Provide the [X, Y] coordinate of the cell's center where the given text is located.  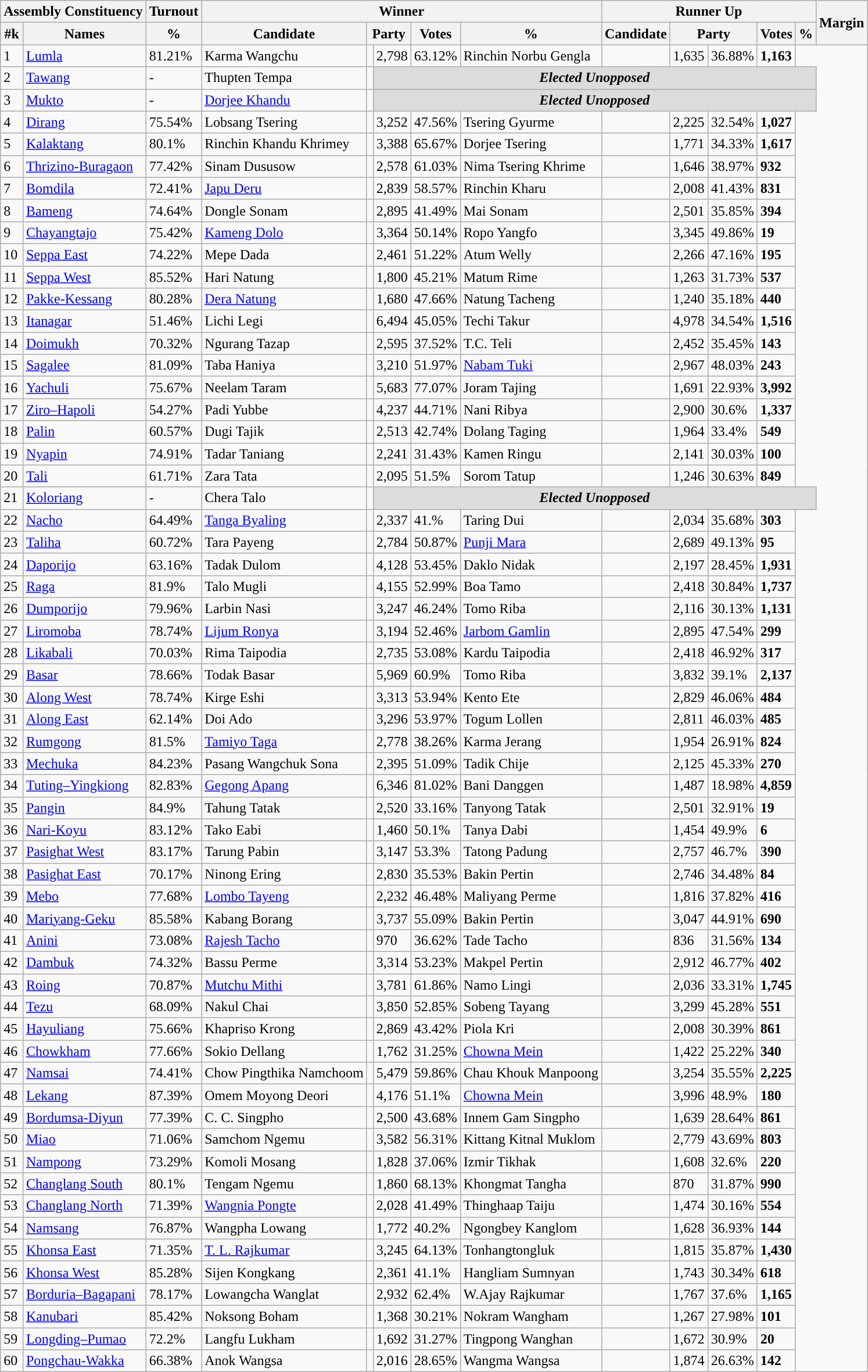
Hangliam Sumnyan [531, 1272]
56 [12, 1272]
299 [776, 631]
4,978 [689, 321]
54.27% [174, 410]
46 [12, 1051]
2,578 [392, 166]
44 [12, 1007]
Ninong Ering [284, 874]
1,430 [776, 1250]
#k [12, 34]
51.46% [174, 321]
28.64% [732, 1117]
Palin [84, 432]
25.22% [732, 1051]
2,361 [392, 1272]
Natung Tacheng [531, 299]
Sorom Tatup [531, 476]
Chow Pingthika Namchoom [284, 1073]
5 [12, 144]
2,689 [689, 542]
Khonsa West [84, 1272]
84.9% [174, 808]
35.18% [732, 299]
41.43% [732, 188]
44.71% [436, 410]
73.29% [174, 1162]
77.42% [174, 166]
Lombo Tayeng [284, 896]
Pangin [84, 808]
Kalaktang [84, 144]
Nabam Tuki [531, 366]
2,757 [689, 852]
35.85% [732, 210]
45 [12, 1029]
Rajesh Tacho [284, 940]
46.24% [436, 608]
Yachuli [84, 388]
45.21% [436, 277]
77.68% [174, 896]
34 [12, 786]
1,680 [392, 299]
440 [776, 299]
81.21% [174, 56]
2,141 [689, 454]
Pakke-Kessang [84, 299]
Nyapin [84, 454]
Bameng [84, 210]
Piola Kri [531, 1029]
74.64% [174, 210]
1,745 [776, 985]
41 [12, 940]
83.12% [174, 830]
1,743 [689, 1272]
13 [12, 321]
Boa Tamo [531, 586]
3,252 [392, 122]
34.48% [732, 874]
41.1% [436, 1272]
1,828 [392, 1162]
60 [12, 1361]
51 [12, 1162]
14 [12, 343]
Mepe Dada [284, 255]
Todak Basar [284, 675]
Tuting–Yingkiong [84, 786]
85.58% [174, 918]
4,176 [392, 1095]
49 [12, 1117]
2,798 [392, 56]
2,028 [392, 1206]
24 [12, 564]
Mai Sonam [531, 210]
195 [776, 255]
Tanyong Tatak [531, 808]
46.92% [732, 653]
3,364 [392, 232]
5,683 [392, 388]
1,692 [392, 1338]
68.09% [174, 1007]
Thinghaap Taiju [531, 1206]
Tsering Gyurme [531, 122]
39 [12, 896]
17 [12, 410]
Thrizino-Buragaon [84, 166]
2,266 [689, 255]
26.91% [732, 741]
30.84% [732, 586]
1,516 [776, 321]
4,859 [776, 786]
2,912 [689, 962]
Mebo [84, 896]
62.4% [436, 1294]
Ngongbey Kanglom [531, 1228]
11 [12, 277]
34.33% [732, 144]
1,931 [776, 564]
101 [776, 1316]
3,299 [689, 1007]
Tonhangtongluk [531, 1250]
55.09% [436, 918]
53.23% [436, 962]
Tezu [84, 1007]
Longding–Pumao [84, 1338]
35 [12, 808]
Nacho [84, 520]
Tatong Padung [531, 852]
1,737 [776, 586]
Sokio Dellang [284, 1051]
Pasighat East [84, 874]
74.32% [174, 962]
1,263 [689, 277]
Kittang Kitnal Muklom [531, 1140]
74.41% [174, 1073]
Seppa West [84, 277]
63.16% [174, 564]
Tadar Taniang [284, 454]
83.17% [174, 852]
18.98% [732, 786]
46.03% [732, 719]
30.63% [732, 476]
1,337 [776, 410]
Nampong [84, 1162]
836 [689, 940]
Lekang [84, 1095]
317 [776, 653]
50.1% [436, 830]
70.17% [174, 874]
1,815 [689, 1250]
1,267 [689, 1316]
143 [776, 343]
35.45% [732, 343]
Nani Ribya [531, 410]
Dumporijo [84, 608]
28 [12, 653]
22.93% [732, 388]
52.46% [436, 631]
4,155 [392, 586]
Togum Lollen [531, 719]
Mukto [84, 100]
49.86% [732, 232]
Khonsa East [84, 1250]
Karma Wangchu [284, 56]
2,461 [392, 255]
75.67% [174, 388]
70.03% [174, 653]
Tanga Byaling [284, 520]
2,595 [392, 343]
T. L. Rajkumar [284, 1250]
65.67% [436, 144]
26 [12, 608]
2,197 [689, 564]
26.63% [732, 1361]
Raga [84, 586]
9 [12, 232]
47.56% [436, 122]
3,388 [392, 144]
Kanubari [84, 1316]
2,016 [392, 1361]
Daporijo [84, 564]
Namo Lingi [531, 985]
Lichi Legi [284, 321]
Wangnia Pongte [284, 1206]
3,781 [392, 985]
Lowangcha Wanglat [284, 1294]
51.1% [436, 1095]
1,422 [689, 1051]
2,779 [689, 1140]
Neelam Taram [284, 388]
80.28% [174, 299]
8 [12, 210]
38.97% [732, 166]
33 [12, 764]
Gegong Apang [284, 786]
31.87% [732, 1184]
Padi Yubbe [284, 410]
1,628 [689, 1228]
4,237 [392, 410]
43 [12, 985]
Talo Mugli [284, 586]
30.6% [732, 410]
45.05% [436, 321]
49.13% [732, 542]
340 [776, 1051]
2,513 [392, 432]
690 [776, 918]
2,452 [689, 343]
554 [776, 1206]
1,635 [689, 56]
Khongmat Tangha [531, 1184]
3,245 [392, 1250]
Ziro–Hapoli [84, 410]
3,194 [392, 631]
Tahung Tatak [284, 808]
Basar [84, 675]
77.66% [174, 1051]
Tengam Ngemu [284, 1184]
72.2% [174, 1338]
270 [776, 764]
53.45% [436, 564]
50.87% [436, 542]
Khapriso Krong [284, 1029]
Ngurang Tazap [284, 343]
85.42% [174, 1316]
51.22% [436, 255]
Thupten Tempa [284, 78]
59 [12, 1338]
Kabang Borang [284, 918]
Lobsang Tsering [284, 122]
1,246 [689, 476]
1,460 [392, 830]
71.06% [174, 1140]
52.99% [436, 586]
84 [776, 874]
35.53% [436, 874]
1,672 [689, 1338]
71.39% [174, 1206]
47 [12, 1073]
Pasighat West [84, 852]
2,735 [392, 653]
2,137 [776, 675]
74.91% [174, 454]
Along East [84, 719]
48.03% [732, 366]
2,241 [392, 454]
Liromoba [84, 631]
Namsang [84, 1228]
Taliha [84, 542]
T.C. Teli [531, 343]
78.66% [174, 675]
81.5% [174, 741]
95 [776, 542]
549 [776, 432]
Dera Natung [284, 299]
4,128 [392, 564]
30 [12, 697]
Chau Khouk Manpoong [531, 1073]
Nokram Wangham [531, 1316]
77.39% [174, 1117]
Chera Talo [284, 498]
3,047 [689, 918]
2,784 [392, 542]
2,829 [689, 697]
1,800 [392, 277]
30.39% [732, 1029]
Sobeng Tayang [531, 1007]
870 [689, 1184]
2,036 [689, 985]
47.66% [436, 299]
Langfu Lukham [284, 1338]
537 [776, 277]
Wangpha Lowang [284, 1228]
53.94% [436, 697]
3,210 [392, 366]
1,691 [689, 388]
1,368 [392, 1316]
61.86% [436, 985]
990 [776, 1184]
1,767 [689, 1294]
30.16% [732, 1206]
58 [12, 1316]
Bomdila [84, 188]
Kirge Eshi [284, 697]
56.31% [436, 1140]
Wangma Wangsa [531, 1361]
47.16% [732, 255]
39.1% [732, 675]
47.54% [732, 631]
41.% [436, 520]
1,131 [776, 608]
Changlang South [84, 1184]
Tarung Pabin [284, 852]
Koloriang [84, 498]
Kento Ete [531, 697]
68.13% [436, 1184]
30.13% [732, 608]
2,095 [392, 476]
Mariyang-Geku [84, 918]
Techi Takur [531, 321]
40.2% [436, 1228]
2 [12, 78]
Rinchin Kharu [531, 188]
Nima Tsering Khrime [531, 166]
Kardu Taipodia [531, 653]
72.41% [174, 188]
60.72% [174, 542]
134 [776, 940]
2,746 [689, 874]
Changlang North [84, 1206]
1,762 [392, 1051]
64.13% [436, 1250]
2,232 [392, 896]
62.14% [174, 719]
Anok Wangsa [284, 1361]
970 [392, 940]
51.5% [436, 476]
390 [776, 852]
2,869 [392, 1029]
3,850 [392, 1007]
45.33% [732, 764]
Bani Danggen [531, 786]
53 [12, 1206]
51.97% [436, 366]
42 [12, 962]
1,772 [392, 1228]
Taring Dui [531, 520]
Rinchin Norbu Gengla [531, 56]
75.54% [174, 122]
Larbin Nasi [284, 608]
1,964 [689, 432]
Tako Eabi [284, 830]
46.06% [732, 697]
45.28% [732, 1007]
1,617 [776, 144]
485 [776, 719]
35.87% [732, 1250]
81.09% [174, 366]
74.22% [174, 255]
Zara Tata [284, 476]
3,582 [392, 1140]
40 [12, 918]
144 [776, 1228]
Dongle Sonam [284, 210]
75.66% [174, 1029]
81.9% [174, 586]
Margin [841, 23]
2,520 [392, 808]
Chayangtajo [84, 232]
Sinam Dususow [284, 166]
43.42% [436, 1029]
30.34% [732, 1272]
3,737 [392, 918]
29 [12, 675]
63.12% [436, 56]
25 [12, 586]
46.77% [732, 962]
27 [12, 631]
31.56% [732, 940]
C. C. Singpho [284, 1117]
849 [776, 476]
Lijum Ronya [284, 631]
Pasang Wangchuk Sona [284, 764]
2,839 [392, 188]
87.39% [174, 1095]
28.65% [436, 1361]
4 [12, 122]
23 [12, 542]
Along West [84, 697]
Tade Tacho [531, 940]
Nari-Koyu [84, 830]
31.73% [732, 277]
Tanya Dabi [531, 830]
44.91% [732, 918]
53.97% [436, 719]
31 [12, 719]
243 [776, 366]
Mutchu Mithi [284, 985]
Dolang Taging [531, 432]
402 [776, 962]
33.31% [732, 985]
37.06% [436, 1162]
Japu Deru [284, 188]
31.25% [436, 1051]
85.52% [174, 277]
3,296 [392, 719]
Komoli Mosang [284, 1162]
15 [12, 366]
46.48% [436, 896]
Dirang [84, 122]
Hayuliang [84, 1029]
142 [776, 1361]
6,494 [392, 321]
2,116 [689, 608]
Roing [84, 985]
42.74% [436, 432]
46.7% [732, 852]
Chowkham [84, 1051]
Sagalee [84, 366]
2,830 [392, 874]
Names [84, 34]
6,346 [392, 786]
Sijen Kongkang [284, 1272]
35.68% [732, 520]
64.49% [174, 520]
824 [776, 741]
2,811 [689, 719]
932 [776, 166]
2,778 [392, 741]
2,034 [689, 520]
32.54% [732, 122]
3,314 [392, 962]
84.23% [174, 764]
38.26% [436, 741]
100 [776, 454]
28.45% [732, 564]
1,608 [689, 1162]
1 [12, 56]
2,932 [392, 1294]
Doimukh [84, 343]
59.86% [436, 1073]
33.4% [732, 432]
Kamen Ringu [531, 454]
21 [12, 498]
57 [12, 1294]
52 [12, 1184]
58.57% [436, 188]
1,454 [689, 830]
Pongchau-Wakka [84, 1361]
180 [776, 1095]
Doi Ado [284, 719]
3 [12, 100]
16 [12, 388]
37.6% [732, 1294]
36 [12, 830]
60.57% [174, 432]
Noksong Boham [284, 1316]
32.6% [732, 1162]
Seppa East [84, 255]
31.27% [436, 1338]
416 [776, 896]
3,832 [689, 675]
37.82% [732, 896]
Punji Mara [531, 542]
Likabali [84, 653]
53.08% [436, 653]
55 [12, 1250]
61.71% [174, 476]
51.09% [436, 764]
49.9% [732, 830]
50 [12, 1140]
3,247 [392, 608]
Winner [402, 12]
22 [12, 520]
Tamiyo Taga [284, 741]
1,816 [689, 896]
Omem Moyong Deori [284, 1095]
78.17% [174, 1294]
Namsai [84, 1073]
3,996 [689, 1095]
70.32% [174, 343]
30.03% [732, 454]
Makpel Pertin [531, 962]
831 [776, 188]
Dugi Tajik [284, 432]
Anini [84, 940]
60.9% [436, 675]
32 [12, 741]
81.02% [436, 786]
35.55% [732, 1073]
Ropo Yangfo [531, 232]
76.87% [174, 1228]
7 [12, 188]
220 [776, 1162]
Innem Gam Singpho [531, 1117]
34.54% [732, 321]
Karma Jerang [531, 741]
618 [776, 1272]
3,345 [689, 232]
33.16% [436, 808]
36.62% [436, 940]
3,254 [689, 1073]
W.Ajay Rajkumar [531, 1294]
Nakul Chai [284, 1007]
77.07% [436, 388]
48 [12, 1095]
Bassu Perme [284, 962]
5,479 [392, 1073]
Rumgong [84, 741]
1,639 [689, 1117]
82.83% [174, 786]
Rinchin Khandu Khrimey [284, 144]
27.98% [732, 1316]
Dorjee Khandu [284, 100]
85.28% [174, 1272]
50.14% [436, 232]
Tadak Dulom [284, 564]
1,954 [689, 741]
1,027 [776, 122]
1,163 [776, 56]
Tawang [84, 78]
Mechuka [84, 764]
Runner Up [709, 12]
54 [12, 1228]
79.96% [174, 608]
36.93% [732, 1228]
38 [12, 874]
52.85% [436, 1007]
1,646 [689, 166]
31.43% [436, 454]
36.88% [732, 56]
2,395 [392, 764]
Jarbom Gamlin [531, 631]
61.03% [436, 166]
1,860 [392, 1184]
75.42% [174, 232]
12 [12, 299]
803 [776, 1140]
1,771 [689, 144]
303 [776, 520]
Kameng Dolo [284, 232]
Daklo Nidak [531, 564]
1,874 [689, 1361]
30.21% [436, 1316]
Rima Taipodia [284, 653]
3,313 [392, 697]
484 [776, 697]
Itanagar [84, 321]
Lumla [84, 56]
Samchom Ngemu [284, 1140]
43.69% [732, 1140]
Atum Welly [531, 255]
1,165 [776, 1294]
Taba Haniya [284, 366]
Matum Rime [531, 277]
Dambuk [84, 962]
Tingpong Wanghan [531, 1338]
Dorjee Tsering [531, 144]
Miao [84, 1140]
70.87% [174, 985]
Borduria–Bagapani [84, 1294]
43.68% [436, 1117]
3,992 [776, 388]
1,240 [689, 299]
Hari Natung [284, 277]
53.3% [436, 852]
10 [12, 255]
37.52% [436, 343]
Tadik Chije [531, 764]
Turnout [174, 12]
1,487 [689, 786]
1,474 [689, 1206]
Tara Payeng [284, 542]
71.35% [174, 1250]
Izmir Tikhak [531, 1162]
66.38% [174, 1361]
551 [776, 1007]
5,969 [392, 675]
2,900 [689, 410]
2,337 [392, 520]
2,500 [392, 1117]
Maliyang Perme [531, 896]
Bordumsa-Diyun [84, 1117]
73.08% [174, 940]
Joram Tajing [531, 388]
2,125 [689, 764]
394 [776, 210]
48.9% [732, 1095]
32.91% [732, 808]
3,147 [392, 852]
Assembly Constituency [73, 12]
2,967 [689, 366]
Tali [84, 476]
30.9% [732, 1338]
18 [12, 432]
37 [12, 852]
